Detect which cell encompasses the target text, then output its [x, y] center coordinate. 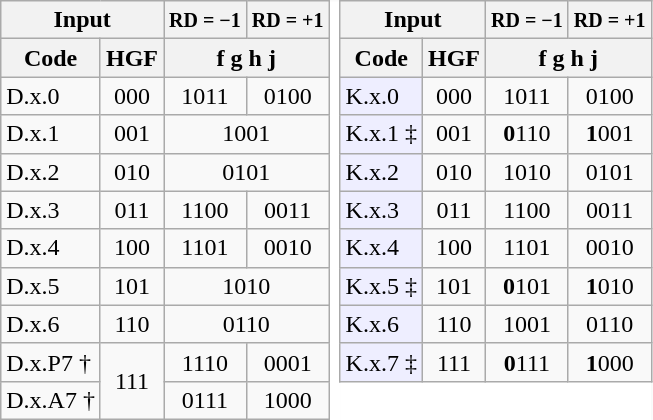
K.x.0 [381, 96]
0001 [288, 362]
D.x.6 [51, 324]
D.x.A7 † [51, 400]
K.x.1 ‡ [381, 134]
K.x.4 [381, 248]
1110 [206, 362]
D.x.1 [51, 134]
K.x.3 [381, 210]
D.x.4 [51, 248]
K.x.6 [381, 324]
D.x.3 [51, 210]
K.x.2 [381, 172]
D.x.0 [51, 96]
D.x.2 [51, 172]
K.x.5 ‡ [381, 286]
K.x.7 ‡ [381, 362]
D.x.5 [51, 286]
D.x.P7 † [51, 362]
